Detect which cell encompasses the target text, then output its (x, y) center coordinate. 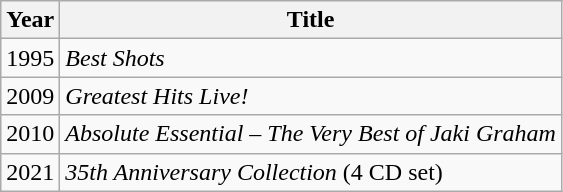
2010 (30, 134)
2009 (30, 96)
Year (30, 20)
35th Anniversary Collection (4 CD set) (311, 172)
Absolute Essential – The Very Best of Jaki Graham (311, 134)
1995 (30, 58)
2021 (30, 172)
Best Shots (311, 58)
Greatest Hits Live! (311, 96)
Title (311, 20)
